Detect which cell encompasses the target text, then output its [x, y] center coordinate. 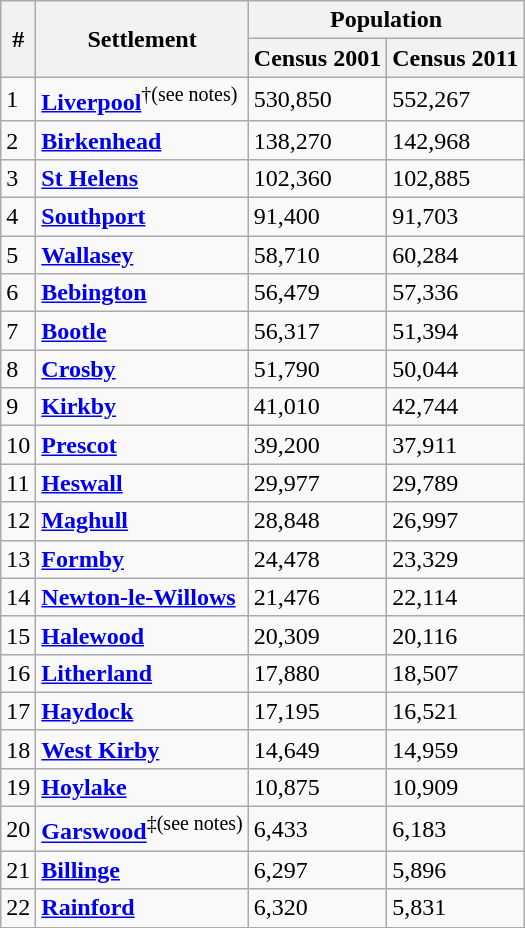
4 [18, 217]
29,977 [317, 483]
West Kirby [142, 749]
16,521 [456, 711]
56,479 [317, 293]
Birkenhead [142, 140]
Prescot [142, 445]
91,703 [456, 217]
6,183 [456, 830]
Newton-le-Willows [142, 597]
3 [18, 178]
102,885 [456, 178]
Maghull [142, 521]
Bebington [142, 293]
Hoylake [142, 787]
Halewood [142, 635]
19 [18, 787]
17,195 [317, 711]
6,297 [317, 870]
10,909 [456, 787]
51,394 [456, 331]
15 [18, 635]
16 [18, 673]
St Helens [142, 178]
56,317 [317, 331]
Crosby [142, 369]
42,744 [456, 407]
39,200 [317, 445]
18,507 [456, 673]
14 [18, 597]
50,044 [456, 369]
10,875 [317, 787]
Formby [142, 559]
7 [18, 331]
10 [18, 445]
12 [18, 521]
5 [18, 255]
17 [18, 711]
14,649 [317, 749]
552,267 [456, 100]
20 [18, 830]
22,114 [456, 597]
20,116 [456, 635]
28,848 [317, 521]
22 [18, 908]
138,270 [317, 140]
# [18, 39]
21,476 [317, 597]
6 [18, 293]
Bootle [142, 331]
Rainford [142, 908]
37,911 [456, 445]
2 [18, 140]
26,997 [456, 521]
Population [386, 20]
Southport [142, 217]
530,850 [317, 100]
41,010 [317, 407]
17,880 [317, 673]
11 [18, 483]
21 [18, 870]
29,789 [456, 483]
Census 2001 [317, 58]
Wallasey [142, 255]
Kirkby [142, 407]
91,400 [317, 217]
23,329 [456, 559]
57,336 [456, 293]
51,790 [317, 369]
14,959 [456, 749]
5,896 [456, 870]
9 [18, 407]
Census 2011 [456, 58]
13 [18, 559]
Litherland [142, 673]
18 [18, 749]
102,360 [317, 178]
Haydock [142, 711]
5,831 [456, 908]
Settlement [142, 39]
1 [18, 100]
Heswall [142, 483]
Liverpool†(see notes) [142, 100]
142,968 [456, 140]
60,284 [456, 255]
6,433 [317, 830]
20,309 [317, 635]
24,478 [317, 559]
8 [18, 369]
58,710 [317, 255]
Billinge [142, 870]
6,320 [317, 908]
Garswood‡(see notes) [142, 830]
